Identify which cell holds the provided text, then report its [X, Y] central coordinate. 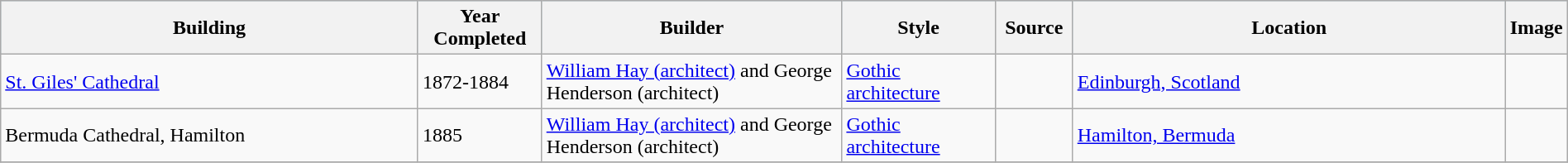
Image [1537, 28]
Building [210, 28]
Bermuda Cathedral, Hamilton [210, 136]
St. Giles' Cathedral [210, 81]
Hamilton, Bermuda [1288, 136]
1885 [480, 136]
Year Completed [480, 28]
Builder [691, 28]
Style [918, 28]
Location [1288, 28]
1872-1884 [480, 81]
Source [1034, 28]
Edinburgh, Scotland [1288, 81]
